Detect which cell encompasses the target text, then output its (x, y) center coordinate. 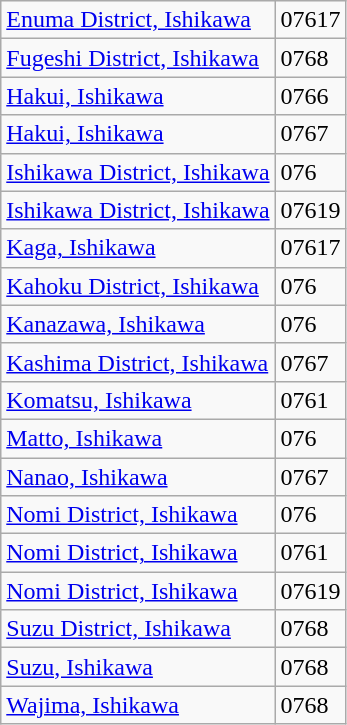
Komatsu, Ishikawa (138, 400)
Enuma District, Ishikawa (138, 20)
Kaga, Ishikawa (138, 248)
Kahoku District, Ishikawa (138, 286)
Wajima, Ishikawa (138, 705)
Suzu District, Ishikawa (138, 629)
Kanazawa, Ishikawa (138, 324)
Matto, Ishikawa (138, 438)
0766 (310, 96)
Suzu, Ishikawa (138, 667)
Fugeshi District, Ishikawa (138, 58)
Kashima District, Ishikawa (138, 362)
Nanao, Ishikawa (138, 477)
